Locate the cell with the specified text and output its (x, y) center coordinate. 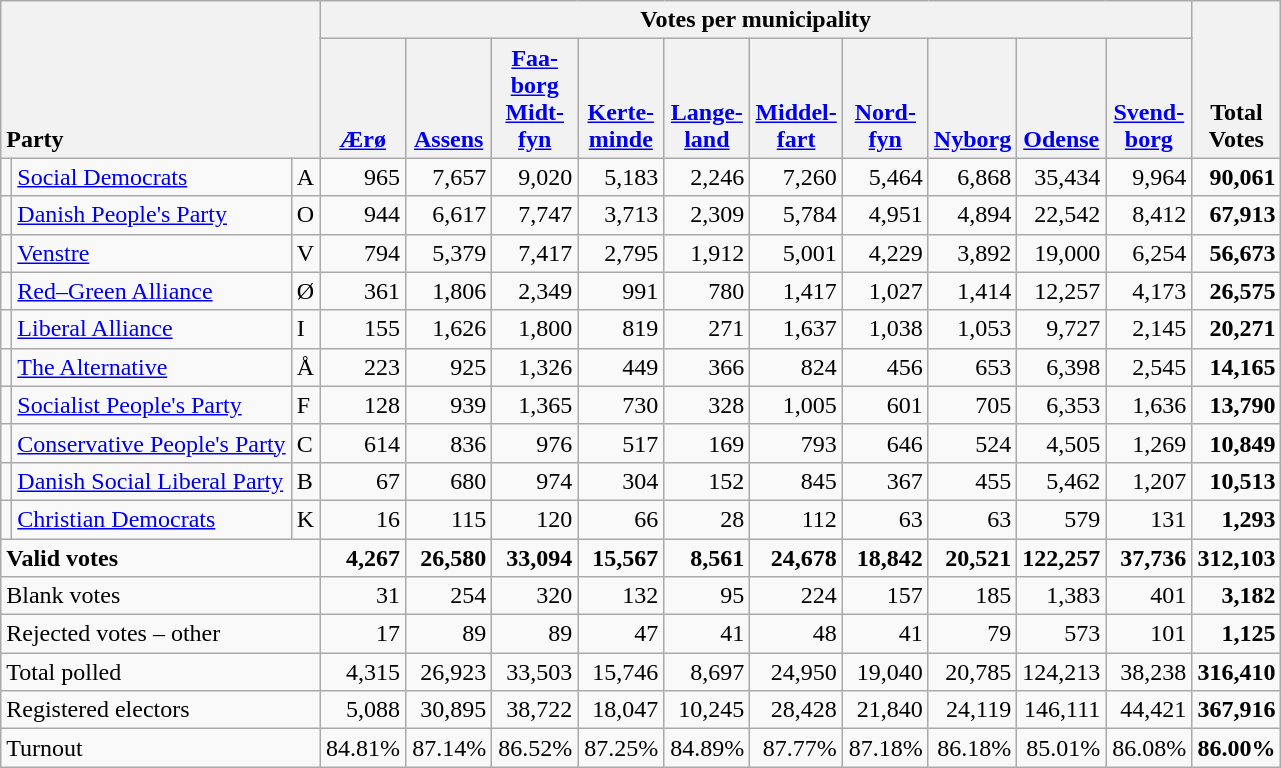
8,697 (707, 672)
10,245 (707, 710)
320 (535, 596)
Kerte- minde (621, 98)
19,040 (885, 672)
115 (449, 519)
20,521 (972, 557)
646 (885, 443)
824 (796, 367)
3,892 (972, 253)
79 (972, 634)
9,727 (1062, 329)
24,950 (796, 672)
Blank votes (160, 596)
2,545 (1149, 367)
1,637 (796, 329)
455 (972, 481)
653 (972, 367)
152 (707, 481)
87.77% (796, 748)
Ærø (363, 98)
Faa- borg Midt- fyn (535, 98)
87.18% (885, 748)
976 (535, 443)
2,795 (621, 253)
Conservative People's Party (152, 443)
9,020 (535, 177)
86.52% (535, 748)
44,421 (1149, 710)
Ø (305, 291)
5,088 (363, 710)
66 (621, 519)
271 (707, 329)
312,103 (1236, 557)
925 (449, 367)
20,785 (972, 672)
87.14% (449, 748)
O (305, 215)
Socialist People's Party (152, 405)
14,165 (1236, 367)
8,561 (707, 557)
17 (363, 634)
7,747 (535, 215)
1,038 (885, 329)
37,736 (1149, 557)
254 (449, 596)
Votes per municipality (756, 20)
Turnout (160, 748)
579 (1062, 519)
793 (796, 443)
Rejected votes – other (160, 634)
C (305, 443)
169 (707, 443)
24,678 (796, 557)
705 (972, 405)
524 (972, 443)
Danish Social Liberal Party (152, 481)
30,895 (449, 710)
22,542 (1062, 215)
614 (363, 443)
9,964 (1149, 177)
26,923 (449, 672)
Social Democrats (152, 177)
361 (363, 291)
780 (707, 291)
A (305, 177)
224 (796, 596)
10,849 (1236, 443)
26,575 (1236, 291)
85.01% (1062, 748)
1,125 (1236, 634)
Middel- fart (796, 98)
124,213 (1062, 672)
155 (363, 329)
2,349 (535, 291)
1,293 (1236, 519)
601 (885, 405)
449 (621, 367)
680 (449, 481)
4,505 (1062, 443)
10,513 (1236, 481)
991 (621, 291)
18,842 (885, 557)
146,111 (1062, 710)
1,800 (535, 329)
26,580 (449, 557)
86.08% (1149, 748)
Danish People's Party (152, 215)
122,257 (1062, 557)
1,912 (707, 253)
6,254 (1149, 253)
Total polled (160, 672)
Liberal Alliance (152, 329)
944 (363, 215)
1,207 (1149, 481)
4,315 (363, 672)
Christian Democrats (152, 519)
2,246 (707, 177)
5,379 (449, 253)
56,673 (1236, 253)
I (305, 329)
21,840 (885, 710)
31 (363, 596)
367 (885, 481)
4,894 (972, 215)
The Alternative (152, 367)
95 (707, 596)
456 (885, 367)
87.25% (621, 748)
15,746 (621, 672)
4,229 (885, 253)
2,309 (707, 215)
6,868 (972, 177)
Party (160, 80)
4,173 (1149, 291)
48 (796, 634)
12,257 (1062, 291)
1,365 (535, 405)
1,417 (796, 291)
5,464 (885, 177)
316,410 (1236, 672)
Lange- land (707, 98)
1,053 (972, 329)
965 (363, 177)
517 (621, 443)
1,326 (535, 367)
101 (1149, 634)
5,784 (796, 215)
Registered electors (160, 710)
67 (363, 481)
67,913 (1236, 215)
1,626 (449, 329)
2,145 (1149, 329)
132 (621, 596)
223 (363, 367)
120 (535, 519)
84.81% (363, 748)
35,434 (1062, 177)
84.89% (707, 748)
33,503 (535, 672)
573 (1062, 634)
974 (535, 481)
19,000 (1062, 253)
836 (449, 443)
Total Votes (1236, 80)
13,790 (1236, 405)
28 (707, 519)
939 (449, 405)
5,183 (621, 177)
1,027 (885, 291)
128 (363, 405)
1,414 (972, 291)
Red–Green Alliance (152, 291)
131 (1149, 519)
Nyborg (972, 98)
366 (707, 367)
4,951 (885, 215)
Assens (449, 98)
1,005 (796, 405)
7,260 (796, 177)
730 (621, 405)
3,713 (621, 215)
819 (621, 329)
7,657 (449, 177)
3,182 (1236, 596)
90,061 (1236, 177)
1,636 (1149, 405)
18,047 (621, 710)
794 (363, 253)
Odense (1062, 98)
1,383 (1062, 596)
6,398 (1062, 367)
304 (621, 481)
5,462 (1062, 481)
86.18% (972, 748)
157 (885, 596)
V (305, 253)
112 (796, 519)
4,267 (363, 557)
20,271 (1236, 329)
47 (621, 634)
15,567 (621, 557)
328 (707, 405)
38,722 (535, 710)
1,806 (449, 291)
F (305, 405)
Valid votes (160, 557)
185 (972, 596)
33,094 (535, 557)
6,353 (1062, 405)
5,001 (796, 253)
Svend- borg (1149, 98)
367,916 (1236, 710)
38,238 (1149, 672)
1,269 (1149, 443)
86.00% (1236, 748)
401 (1149, 596)
845 (796, 481)
K (305, 519)
16 (363, 519)
7,417 (535, 253)
24,119 (972, 710)
Å (305, 367)
6,617 (449, 215)
8,412 (1149, 215)
B (305, 481)
28,428 (796, 710)
Venstre (152, 253)
Nord- fyn (885, 98)
